Return (x, y) of the center of cell containing provided text 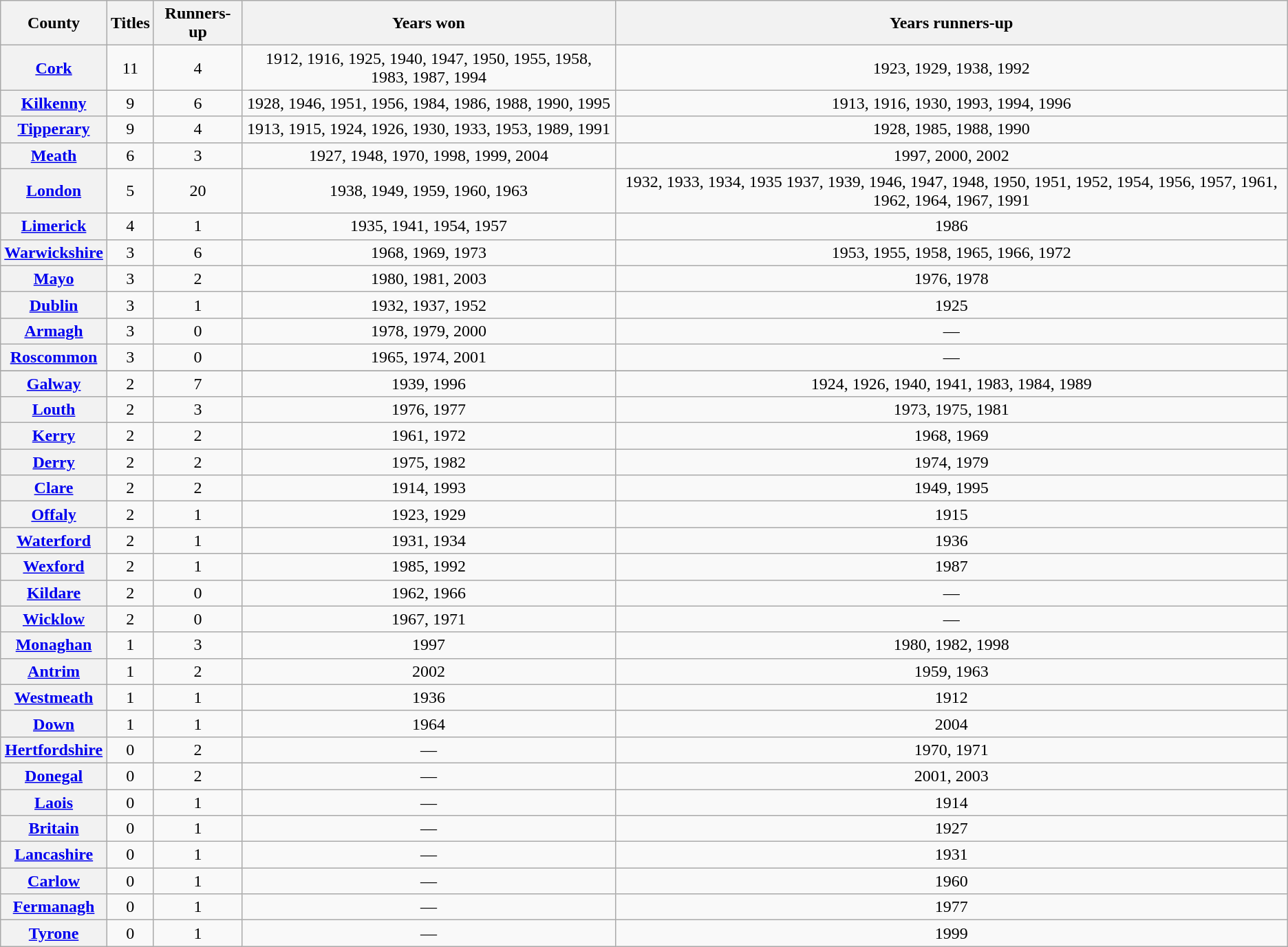
Meath (54, 155)
Louth (54, 410)
1980, 1981, 2003 (429, 279)
2004 (951, 723)
Warwickshire (54, 252)
1925 (951, 305)
Runners-up (197, 23)
Westmeath (54, 697)
1964 (429, 723)
2001, 2003 (951, 776)
Britain (54, 829)
Kilkenny (54, 103)
Armagh (54, 331)
1913, 1915, 1924, 1926, 1930, 1933, 1953, 1989, 1991 (429, 129)
Kildare (54, 593)
1913, 1916, 1930, 1993, 1994, 1996 (951, 103)
Hertfordshire (54, 750)
Wicklow (54, 619)
London (54, 191)
1976, 1977 (429, 410)
1962, 1966 (429, 593)
Kerry (54, 436)
1977 (951, 907)
2002 (429, 671)
Galway (54, 383)
1923, 1929, 1938, 1992 (951, 67)
1997 (429, 645)
1953, 1955, 1958, 1965, 1966, 1972 (951, 252)
1997, 2000, 2002 (951, 155)
1935, 1941, 1954, 1957 (429, 226)
1912 (951, 697)
Tyrone (54, 933)
1974, 1979 (951, 462)
1967, 1971 (429, 619)
Waterford (54, 541)
Wexford (54, 567)
Antrim (54, 671)
1968, 1969 (951, 436)
1931 (951, 855)
1961, 1972 (429, 436)
1973, 1975, 1981 (951, 410)
Years won (429, 23)
1927, 1948, 1970, 1998, 1999, 2004 (429, 155)
Down (54, 723)
1970, 1971 (951, 750)
Years runners-up (951, 23)
Dublin (54, 305)
1976, 1978 (951, 279)
1987 (951, 567)
Cork (54, 67)
Limerick (54, 226)
1975, 1982 (429, 462)
1980, 1982, 1998 (951, 645)
1931, 1934 (429, 541)
1960 (951, 881)
1968, 1969, 1973 (429, 252)
Clare (54, 488)
1965, 1974, 2001 (429, 357)
1978, 1979, 2000 (429, 331)
Offaly (54, 514)
20 (197, 191)
Mayo (54, 279)
5 (130, 191)
Derry (54, 462)
Fermanagh (54, 907)
1924, 1926, 1940, 1941, 1983, 1984, 1989 (951, 383)
Roscommon (54, 357)
1938, 1949, 1959, 1960, 1963 (429, 191)
1912, 1916, 1925, 1940, 1947, 1950, 1955, 1958, 1983, 1987, 1994 (429, 67)
1928, 1946, 1951, 1956, 1984, 1986, 1988, 1990, 1995 (429, 103)
1923, 1929 (429, 514)
1932, 1933, 1934, 1935 1937, 1939, 1946, 1947, 1948, 1950, 1951, 1952, 1954, 1956, 1957, 1961, 1962, 1964, 1967, 1991 (951, 191)
Laois (54, 803)
Titles (130, 23)
1914, 1993 (429, 488)
11 (130, 67)
1985, 1992 (429, 567)
1959, 1963 (951, 671)
Carlow (54, 881)
1986 (951, 226)
1927 (951, 829)
7 (197, 383)
Monaghan (54, 645)
1928, 1985, 1988, 1990 (951, 129)
Tipperary (54, 129)
1915 (951, 514)
Donegal (54, 776)
1932, 1937, 1952 (429, 305)
1939, 1996 (429, 383)
County (54, 23)
1914 (951, 803)
1999 (951, 933)
1949, 1995 (951, 488)
Lancashire (54, 855)
